Find where the given text appears and provide that cell's center as [X, Y] coordinate. 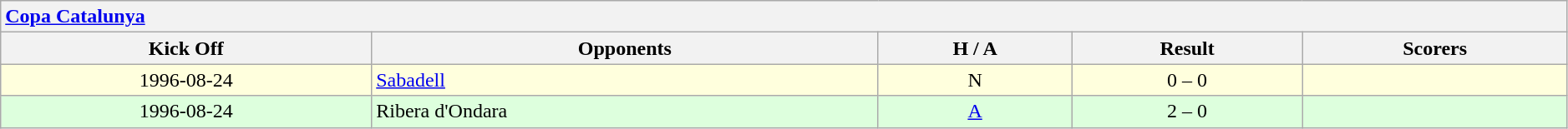
0 – 0 [1187, 80]
Ribera d'Ondara [625, 112]
Opponents [625, 48]
N [975, 80]
Sabadell [625, 80]
A [975, 112]
2 – 0 [1187, 112]
Kick Off [186, 48]
H / A [975, 48]
Scorers [1435, 48]
Copa Catalunya [784, 17]
Result [1187, 48]
